Identify which cell holds the provided text, then report its (x, y) central coordinate. 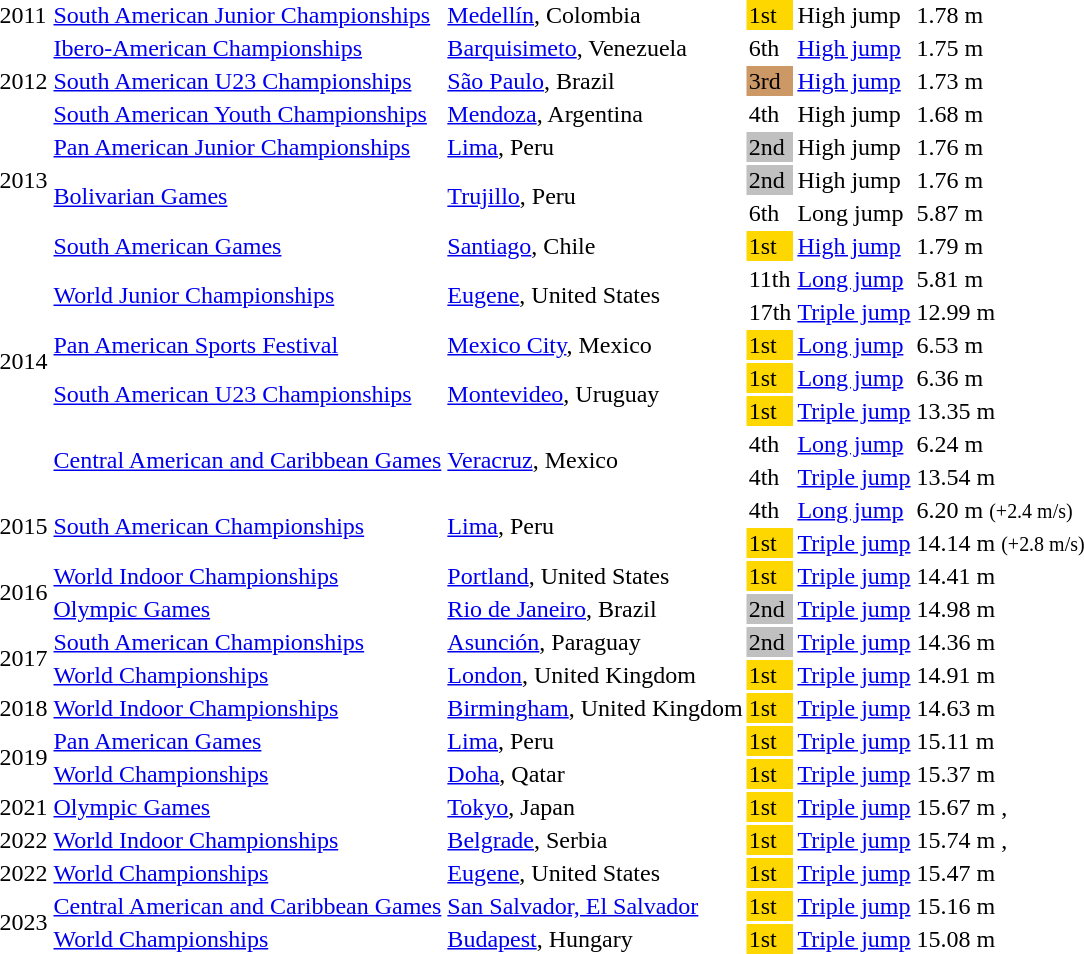
17th (770, 312)
South American Junior Championships (248, 15)
Birmingham, United Kingdom (595, 708)
World Junior Championships (248, 296)
São Paulo, Brazil (595, 81)
Belgrade, Serbia (595, 840)
Pan American Sports Festival (248, 345)
Mendoza, Argentina (595, 114)
Ibero-American Championships (248, 48)
Budapest, Hungary (595, 939)
Trujillo, Peru (595, 196)
Montevideo, Uruguay (595, 394)
3rd (770, 81)
South American Games (248, 246)
Pan American Junior Championships (248, 147)
Portland, United States (595, 576)
San Salvador, El Salvador (595, 906)
Veracruz, Mexico (595, 460)
Mexico City, Mexico (595, 345)
Pan American Games (248, 741)
Barquisimeto, Venezuela (595, 48)
South American Youth Championships (248, 114)
Rio de Janeiro, Brazil (595, 609)
Tokyo, Japan (595, 807)
Asunción, Paraguay (595, 642)
Medellín, Colombia (595, 15)
London, United Kingdom (595, 675)
Doha, Qatar (595, 774)
11th (770, 279)
Bolivarian Games (248, 196)
Santiago, Chile (595, 246)
